Pinpoint the cell where the given text exists, returning its (X, Y) midpoint coordinate. 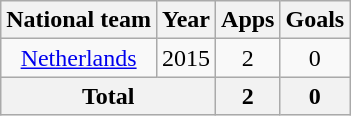
Total (108, 96)
Netherlands (79, 58)
National team (79, 20)
Goals (315, 20)
2015 (186, 58)
Apps (248, 20)
Year (186, 20)
